Identify which cell holds the provided text, then report its (x, y) central coordinate. 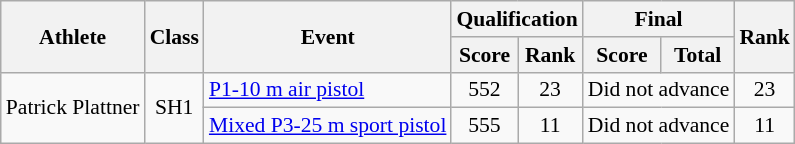
Qualification (516, 19)
Athlete (73, 36)
Mixed P3-25 m sport pistol (328, 126)
Patrick Plattner (73, 108)
Event (328, 36)
SH1 (174, 108)
555 (484, 126)
Final (659, 19)
Total (698, 55)
552 (484, 90)
Class (174, 36)
P1-10 m air pistol (328, 90)
